Scan for the cell matching the given text and deliver its (X, Y) coordinate at center. 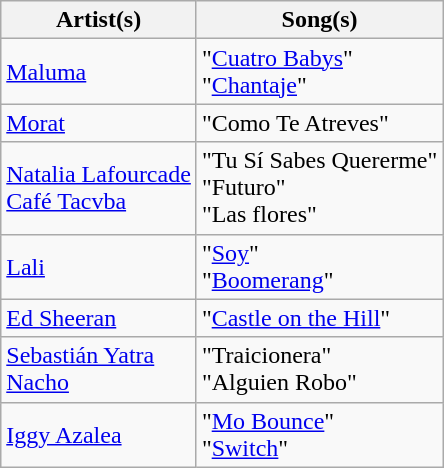
"Castle on the Hill" (319, 318)
"Soy""Boomerang" (319, 266)
Morat (99, 123)
"Como Te Atreves" (319, 123)
"Tu Sí Sabes Quererme" "Futuro""Las flores" (319, 188)
"Cuatro Babys""Chantaje" (319, 72)
Song(s) (319, 20)
Lali (99, 266)
Sebastián YatraNacho (99, 370)
Maluma (99, 72)
Ed Sheeran (99, 318)
Iggy Azalea (99, 434)
"Mo Bounce""Switch" (319, 434)
Artist(s) (99, 20)
Natalia LafourcadeCafé Tacvba (99, 188)
"Traicionera""Alguien Robo" (319, 370)
